Extract the (X, Y) coordinate from the center of the cell holding the provided text.  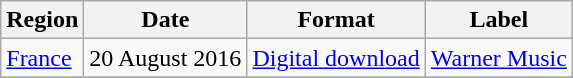
Label (498, 20)
France (42, 58)
20 August 2016 (166, 58)
Format (336, 20)
Digital download (336, 58)
Date (166, 20)
Region (42, 20)
Warner Music (498, 58)
